Determine the (X, Y) coordinate at the center of the cell enclosing the given text.  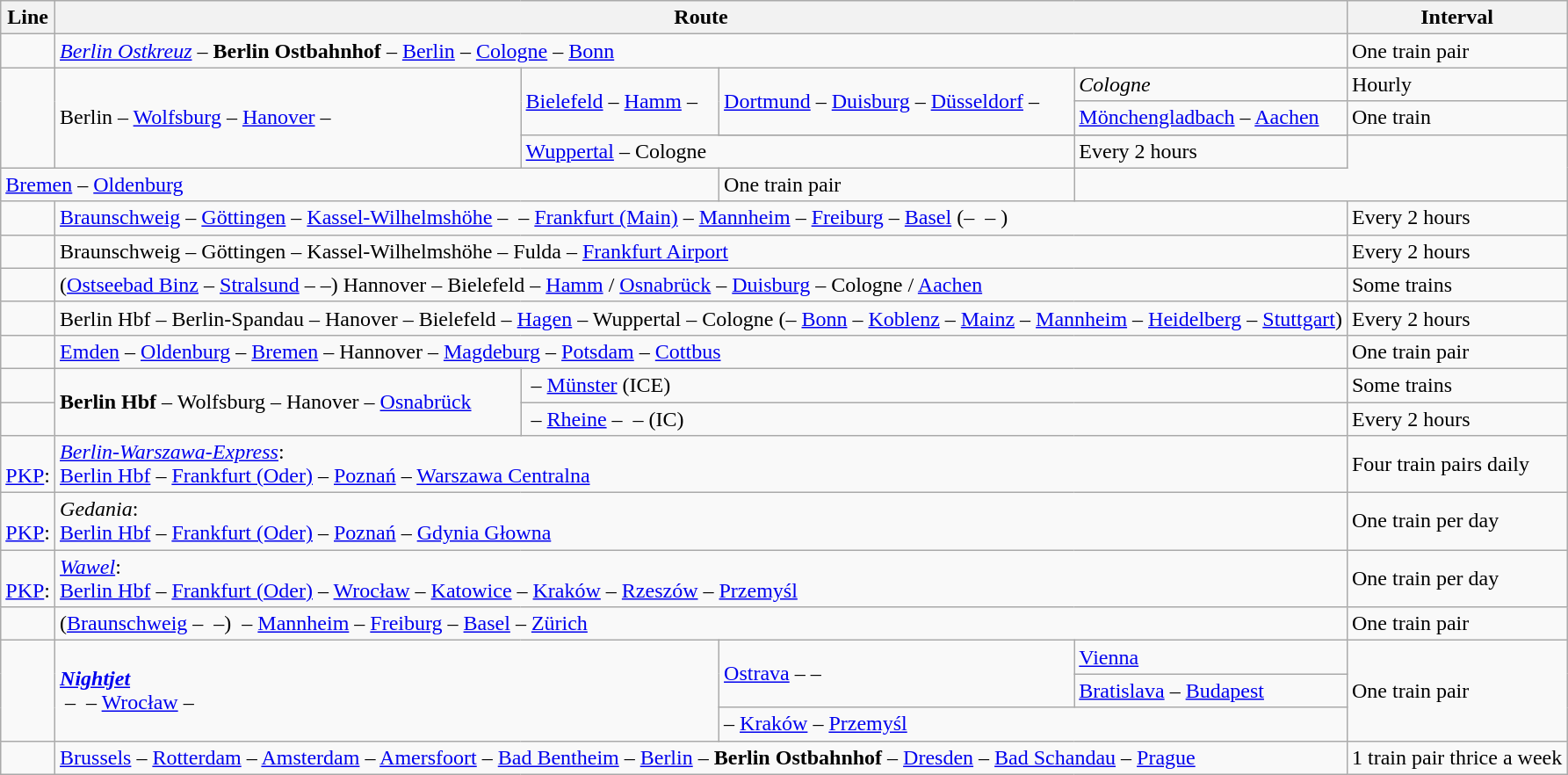
– Kraków – Przemyśl (1033, 724)
Wuppertal – Cologne (798, 151)
– Münster (ICE) (934, 385)
Interval (1456, 18)
Braunschweig – Göttingen – Kassel-Wilhelmshöhe – – Frankfurt (Main) – Mannheim – Freiburg – Basel (– – ) (701, 218)
Route (701, 18)
Four train pairs daily (1456, 464)
(Ostseebad Binz – Stralsund – –) Hannover – Bielefeld – Hamm / Osnabrück – Duisburg – Cologne / Aachen (701, 285)
Hourly (1456, 84)
Bremen – Oldenburg (360, 185)
Mönchengladbach – Aachen (1210, 118)
Brussels – Rotterdam – Amsterdam – Amersfoort – Bad Bentheim – Berlin – Berlin Ostbahnhof – Dresden – Bad Schandau – Prague (701, 757)
Bielefeld – Hamm – (620, 101)
Vienna (1210, 657)
Bratislava – Budapest (1210, 691)
Nightjet – – Wrocław – (387, 691)
Cologne (1210, 84)
Gedania:Berlin Hbf – Frankfurt (Oder) – Poznań – Gdynia Głowna (701, 522)
– Rheine – – (IC) (934, 419)
Emden – Oldenburg – Bremen – Hannover – Magdeburg – Potsdam – Cottbus (701, 351)
1 train pair thrice a week (1456, 757)
Berlin-Warszawa-Express:Berlin Hbf – Frankfurt (Oder) – Poznań – Warszawa Centralna (701, 464)
Braunschweig – Göttingen – Kassel-Wilhelmshöhe – Fulda – Frankfurt Airport (701, 251)
One train (1456, 118)
Berlin Hbf – Wolfsburg – Hanover – Osnabrück (288, 402)
Berlin – Wolfsburg – Hanover – (288, 118)
Ostrava – – (897, 674)
Berlin Ostkreuz – Berlin Ostbahnhof – Berlin – Cologne – Bonn (701, 51)
(Braunschweig – –) – Mannheim – Freiburg – Basel – Zürich (701, 624)
Berlin Hbf – Berlin-Spandau – Hanover – Bielefeld – Hagen – Wuppertal – Cologne (– Bonn – Koblenz – Mainz – Mannheim – Heidelberg – Stuttgart) (701, 318)
Line (28, 18)
Wawel:Berlin Hbf – Frankfurt (Oder) – Wrocław – Katowice – Kraków – Rzeszów – Przemyśl (701, 578)
Dortmund – Duisburg – Düsseldorf – (897, 101)
